Output the (x, y) coordinate of the center of the cell containing the given text.  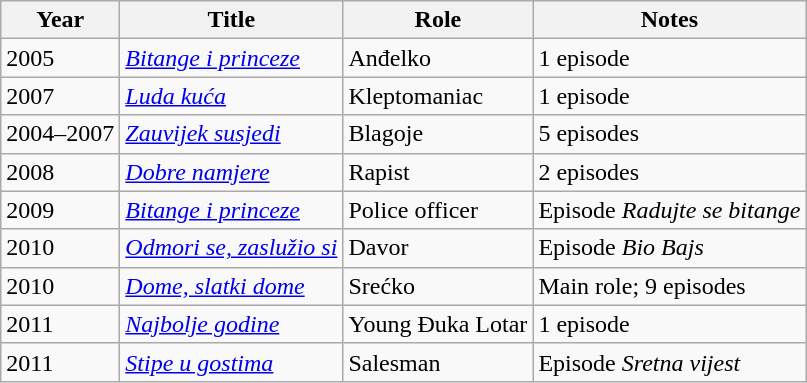
Odmori se, zaslužio si (232, 248)
Episode Radujte se bitange (670, 210)
Year (60, 20)
2004–2007 (60, 134)
Kleptomaniac (438, 96)
Zauvijek susjedi (232, 134)
2 episodes (670, 172)
Episode Bio Bajs (670, 248)
Najbolje godine (232, 324)
Dobre namjere (232, 172)
Dome, slatki dome (232, 286)
Main role; 9 episodes (670, 286)
Young Đuka Lotar (438, 324)
Davor (438, 248)
2008 (60, 172)
Episode Sretna vijest (670, 362)
2009 (60, 210)
2005 (60, 58)
5 episodes (670, 134)
Salesman (438, 362)
Luda kuća (232, 96)
Police officer (438, 210)
Title (232, 20)
Notes (670, 20)
Anđelko (438, 58)
Rapist (438, 172)
Role (438, 20)
2007 (60, 96)
Srećko (438, 286)
Stipe u gostima (232, 362)
Blagoje (438, 134)
